From the cell containing the given text, extract its center point as (x, y) coordinate. 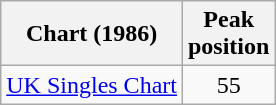
Peakposition (228, 34)
55 (228, 85)
Chart (1986) (92, 34)
UK Singles Chart (92, 85)
